Determine the [x, y] coordinate at the center of the cell enclosing the given text.  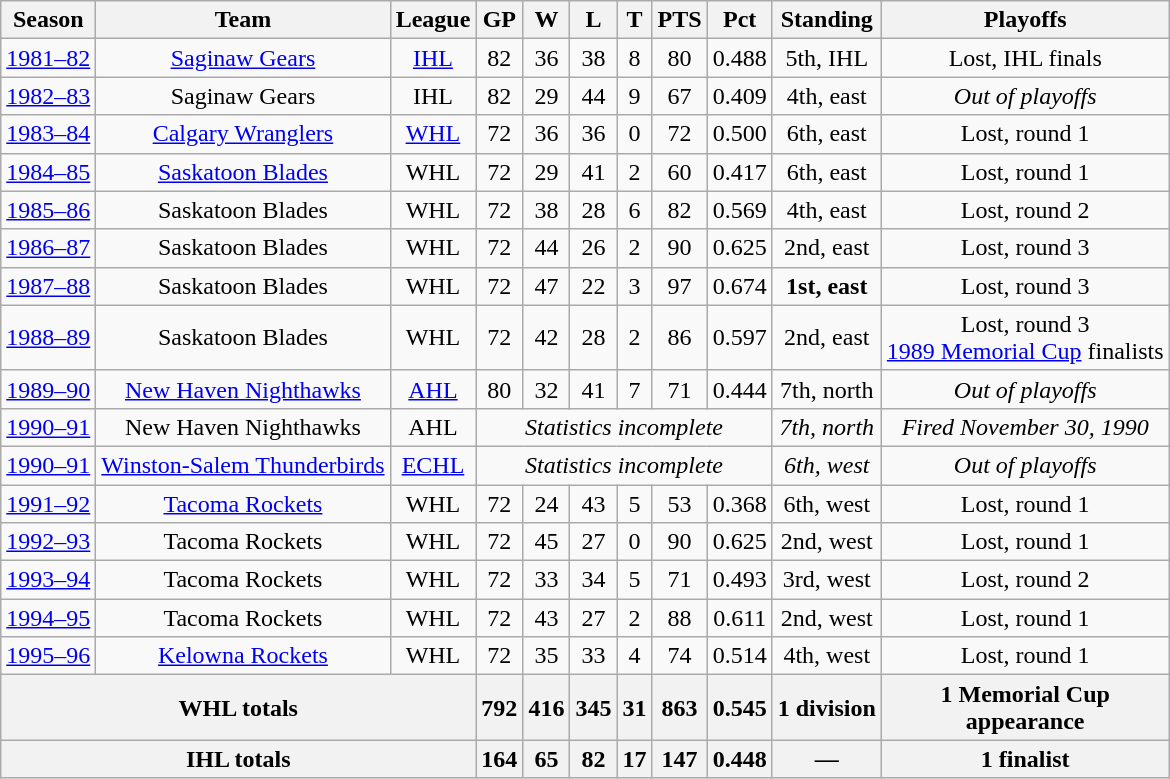
86 [680, 338]
17 [634, 759]
7 [634, 389]
Fired November 30, 1990 [1025, 427]
4th, west [826, 656]
1994–95 [48, 618]
League [433, 20]
1995–96 [48, 656]
60 [680, 172]
67 [680, 96]
24 [546, 503]
1 Memorial Cupappearance [1025, 708]
0.569 [740, 210]
53 [680, 503]
GP [500, 20]
Team [243, 20]
1984–85 [48, 172]
0.417 [740, 172]
88 [680, 618]
Lost, round 31989 Memorial Cup finalists [1025, 338]
0.500 [740, 134]
0.368 [740, 503]
1991–92 [48, 503]
32 [546, 389]
45 [546, 542]
Pct [740, 20]
0.493 [740, 580]
PTS [680, 20]
1987–88 [48, 286]
1st, east [826, 286]
1 division [826, 708]
1 finalist [1025, 759]
97 [680, 286]
1985–86 [48, 210]
0.597 [740, 338]
65 [546, 759]
35 [546, 656]
Playoffs [1025, 20]
74 [680, 656]
1986–87 [48, 248]
Standing [826, 20]
34 [594, 580]
792 [500, 708]
1983–84 [48, 134]
1982–83 [48, 96]
0.545 [740, 708]
IHL totals [238, 759]
0.444 [740, 389]
3rd, west [826, 580]
T [634, 20]
8 [634, 58]
0.514 [740, 656]
42 [546, 338]
1989–90 [48, 389]
1993–94 [48, 580]
0.409 [740, 96]
WHL totals [238, 708]
147 [680, 759]
Lost, IHL finals [1025, 58]
Kelowna Rockets [243, 656]
0.448 [740, 759]
345 [594, 708]
5th, IHL [826, 58]
31 [634, 708]
3 [634, 286]
6 [634, 210]
4 [634, 656]
Winston-Salem Thunderbirds [243, 465]
0.488 [740, 58]
26 [594, 248]
ECHL [433, 465]
416 [546, 708]
1981–82 [48, 58]
1988–89 [48, 338]
Calgary Wranglers [243, 134]
9 [634, 96]
863 [680, 708]
164 [500, 759]
1992–93 [48, 542]
L [594, 20]
47 [546, 286]
0.611 [740, 618]
Season [48, 20]
22 [594, 286]
— [826, 759]
W [546, 20]
0.674 [740, 286]
